Return [x, y] of the center of cell containing provided text 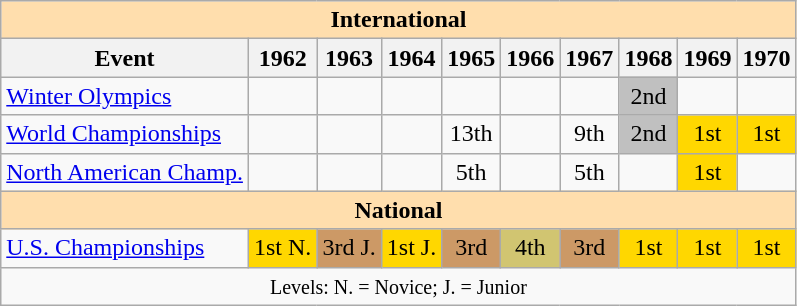
Levels: N. = Novice; J. = Junior [398, 286]
3rd J. [349, 248]
International [398, 20]
1966 [530, 58]
13th [472, 134]
U.S. Championships [125, 248]
North American Champ. [125, 172]
4th [530, 248]
9th [590, 134]
1968 [648, 58]
Event [125, 58]
Winter Olympics [125, 96]
1969 [708, 58]
1970 [766, 58]
1967 [590, 58]
1st J. [411, 248]
National [398, 210]
1963 [349, 58]
World Championships [125, 134]
1st N. [282, 248]
1964 [411, 58]
1965 [472, 58]
1962 [282, 58]
